From the cell containing the given text, extract its center point as (x, y) coordinate. 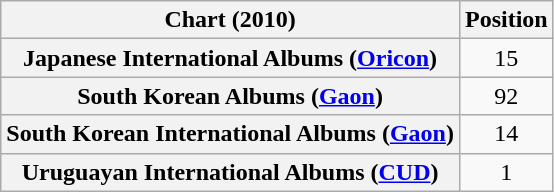
Japanese International Albums (Oricon) (230, 58)
1 (506, 172)
Chart (2010) (230, 20)
92 (506, 96)
14 (506, 134)
15 (506, 58)
Uruguayan International Albums (CUD) (230, 172)
Position (506, 20)
South Korean International Albums (Gaon) (230, 134)
South Korean Albums (Gaon) (230, 96)
